Capture the cell that displays the provided text and extract its [X, Y] central coordinate. 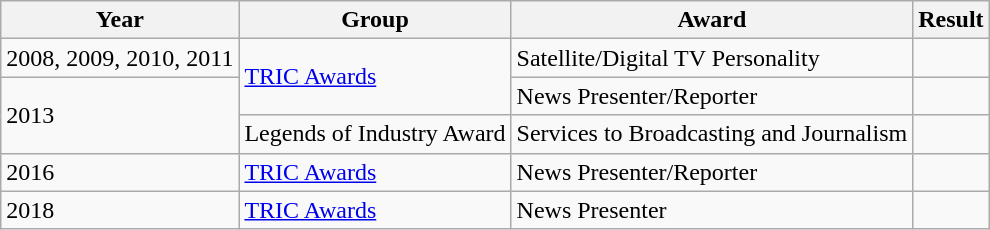
2016 [120, 172]
2013 [120, 115]
Legends of Industry Award [375, 134]
2018 [120, 210]
Group [375, 20]
News Presenter [712, 210]
Result [951, 20]
Year [120, 20]
Satellite/Digital TV Personality [712, 58]
Services to Broadcasting and Journalism [712, 134]
2008, 2009, 2010, 2011 [120, 58]
Award [712, 20]
